For the text-containing cell, return its midpoint in (X, Y) coordinate format. 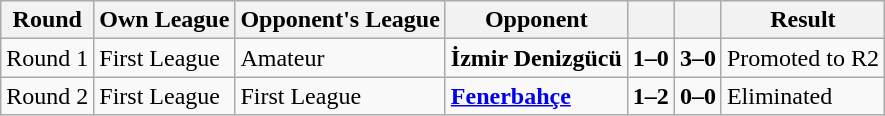
Opponent (536, 20)
Own League (164, 20)
Promoted to R2 (802, 58)
Result (802, 20)
Round 1 (48, 58)
1–0 (650, 58)
Round (48, 20)
1–2 (650, 96)
Amateur (340, 58)
0–0 (698, 96)
Eliminated (802, 96)
Fenerbahçe (536, 96)
3–0 (698, 58)
Opponent's League (340, 20)
İzmir Denizgücü (536, 58)
Round 2 (48, 96)
